Determine the (x, y) coordinate at the center of the cell enclosing the given text.  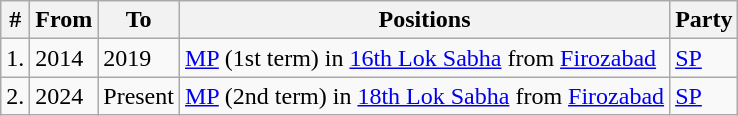
2014 (64, 58)
1. (16, 58)
From (64, 20)
MP (2nd term) in 18th Lok Sabha from Firozabad (424, 96)
To (139, 20)
Present (139, 96)
# (16, 20)
Positions (424, 20)
2024 (64, 96)
2. (16, 96)
MP (1st term) in 16th Lok Sabha from Firozabad (424, 58)
2019 (139, 58)
Party (704, 20)
